Determine the [x, y] coordinate at the center of the cell enclosing the given text.  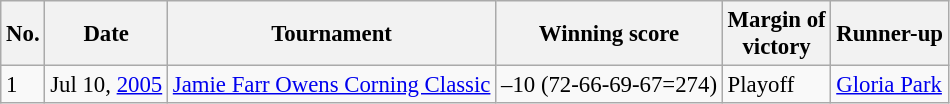
No. [23, 34]
Jamie Farr Owens Corning Classic [332, 85]
Winning score [610, 34]
Jul 10, 2005 [106, 85]
–10 (72-66-69-67=274) [610, 85]
Gloria Park [890, 85]
Runner-up [890, 34]
Date [106, 34]
Margin ofvictory [776, 34]
Playoff [776, 85]
1 [23, 85]
Tournament [332, 34]
